Find where the given text appears and provide that cell's center as (x, y) coordinate. 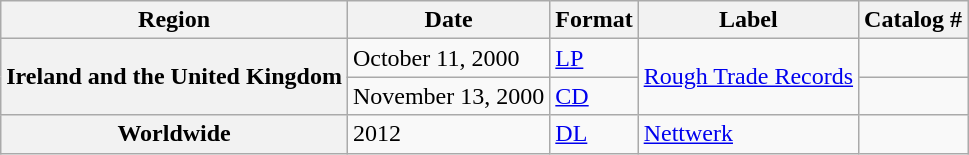
Rough Trade Records (748, 77)
CD (594, 96)
DL (594, 134)
Nettwerk (748, 134)
2012 (448, 134)
Label (748, 20)
LP (594, 58)
Date (448, 20)
Ireland and the United Kingdom (174, 77)
November 13, 2000 (448, 96)
Catalog # (914, 20)
Format (594, 20)
Worldwide (174, 134)
October 11, 2000 (448, 58)
Region (174, 20)
